Search for the cell housing the specified text and yield its (X, Y) center coordinate. 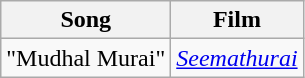
Seemathurai (237, 58)
Song (86, 20)
Film (237, 20)
"Mudhal Murai" (86, 58)
